Identify which cell holds the provided text, then report its (X, Y) central coordinate. 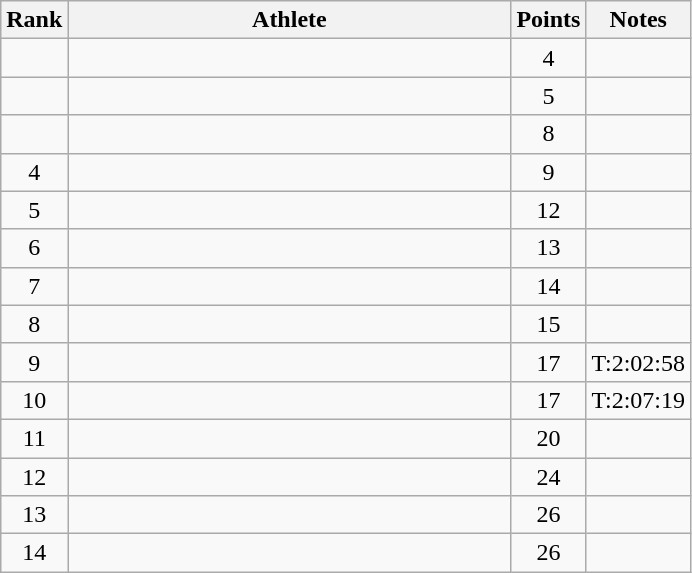
T:2:07:19 (638, 400)
20 (548, 438)
15 (548, 324)
Athlete (290, 20)
Rank (34, 20)
6 (34, 248)
Points (548, 20)
7 (34, 286)
Notes (638, 20)
10 (34, 400)
24 (548, 477)
T:2:02:58 (638, 362)
11 (34, 438)
